Provide the [x, y] coordinate of the cell's center where the given text is located.  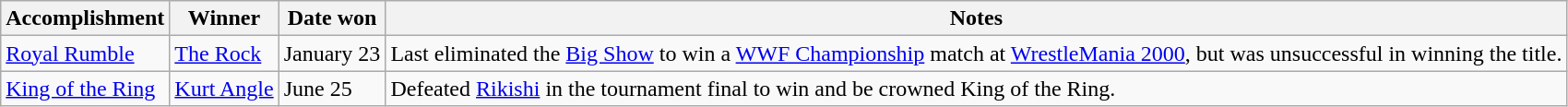
January 23 [332, 53]
Kurt Angle [224, 89]
June 25 [332, 89]
King of the Ring [85, 89]
Date won [332, 18]
Last eliminated the Big Show to win a WWF Championship match at WrestleMania 2000, but was unsuccessful in winning the title. [976, 53]
Defeated Rikishi in the tournament final to win and be crowned King of the Ring. [976, 89]
The Rock [224, 53]
Winner [224, 18]
Notes [976, 18]
Accomplishment [85, 18]
Royal Rumble [85, 53]
